Identify which cell holds the provided text, then report its [X, Y] central coordinate. 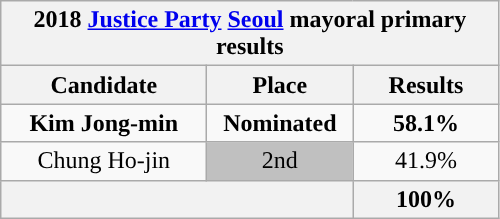
100% [426, 199]
Candidate [104, 85]
2nd [280, 161]
Kim Jong-min [104, 123]
Nominated [280, 123]
Chung Ho-jin [104, 161]
58.1% [426, 123]
Results [426, 85]
2018 Justice Party Seoul mayoral primary results [250, 34]
Place [280, 85]
41.9% [426, 161]
